Pinpoint the cell where the given text exists, returning its (x, y) midpoint coordinate. 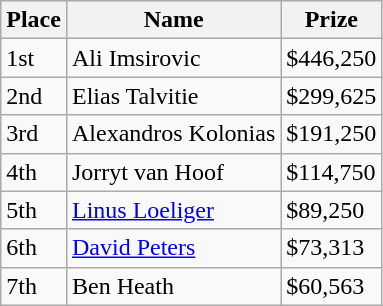
Linus Loeliger (173, 210)
Name (173, 20)
Ben Heath (173, 286)
$73,313 (332, 248)
7th (34, 286)
David Peters (173, 248)
Place (34, 20)
3rd (34, 134)
4th (34, 172)
$191,250 (332, 134)
$299,625 (332, 96)
$60,563 (332, 286)
5th (34, 210)
Elias Talvitie (173, 96)
Jorryt van Hoof (173, 172)
Prize (332, 20)
6th (34, 248)
Alexandros Kolonias (173, 134)
$114,750 (332, 172)
2nd (34, 96)
$89,250 (332, 210)
Ali Imsirovic (173, 58)
1st (34, 58)
$446,250 (332, 58)
